Capture the cell that displays the provided text and extract its [x, y] central coordinate. 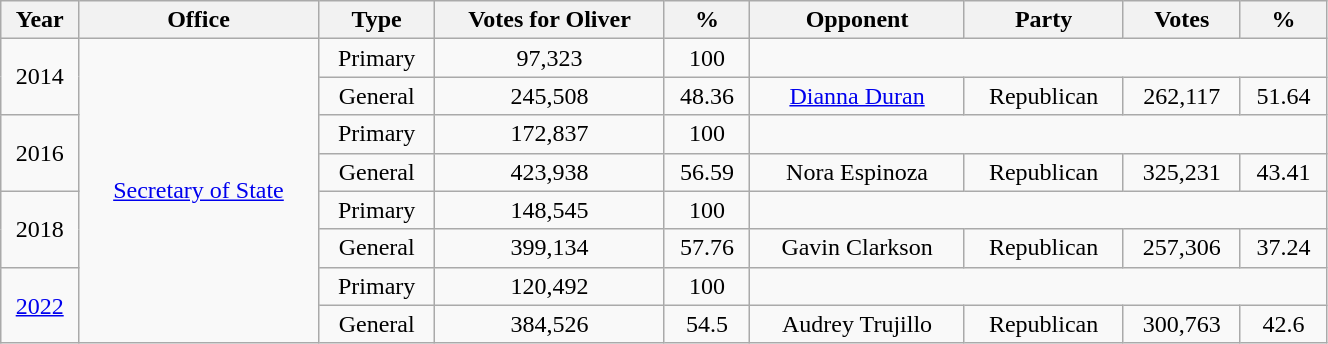
Office [199, 20]
384,526 [550, 324]
172,837 [550, 134]
245,508 [550, 96]
51.64 [1283, 96]
Year [40, 20]
120,492 [550, 286]
42.6 [1283, 324]
2018 [40, 229]
48.36 [707, 96]
Nora Espinoza [857, 172]
Type [376, 20]
Gavin Clarkson [857, 248]
148,545 [550, 210]
2022 [40, 305]
423,938 [550, 172]
Opponent [857, 20]
Party [1044, 20]
57.76 [707, 248]
Secretary of State [199, 191]
399,134 [550, 248]
37.24 [1283, 248]
Votes [1182, 20]
257,306 [1182, 248]
2014 [40, 77]
325,231 [1182, 172]
56.59 [707, 172]
262,117 [1182, 96]
54.5 [707, 324]
2016 [40, 153]
43.41 [1283, 172]
300,763 [1182, 324]
Votes for Oliver [550, 20]
Audrey Trujillo [857, 324]
97,323 [550, 58]
Dianna Duran [857, 96]
